Output the [X, Y] coordinate of the center of the cell containing the given text.  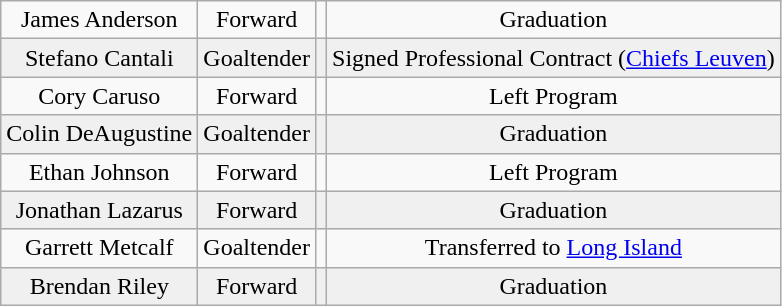
Ethan Johnson [100, 172]
James Anderson [100, 20]
Transferred to Long Island [554, 248]
Cory Caruso [100, 96]
Stefano Cantali [100, 58]
Colin DeAugustine [100, 134]
Brendan Riley [100, 286]
Signed Professional Contract (Chiefs Leuven) [554, 58]
Jonathan Lazarus [100, 210]
Garrett Metcalf [100, 248]
